Return (x, y) of the center of cell containing provided text 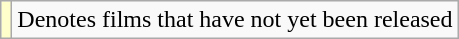
Denotes films that have not yet been released (235, 20)
